Locate the cell with the specified text and output its (x, y) center coordinate. 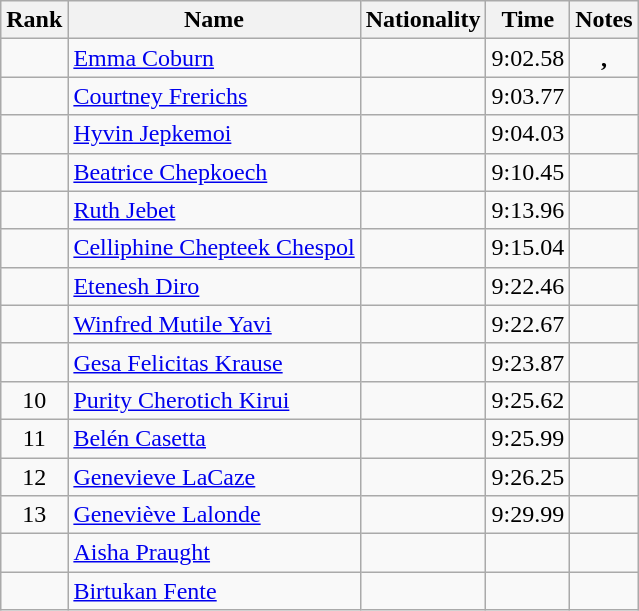
Aisha Praught (214, 553)
9:02.58 (528, 58)
Nationality (423, 20)
12 (34, 477)
9:23.87 (528, 362)
9:03.77 (528, 96)
Purity Cherotich Kirui (214, 400)
10 (34, 400)
Time (528, 20)
Beatrice Chepkoech (214, 172)
9:29.99 (528, 515)
9:26.25 (528, 477)
Birtukan Fente (214, 591)
Emma Coburn (214, 58)
Ruth Jebet (214, 210)
Etenesh Diro (214, 286)
Name (214, 20)
, (604, 58)
Winfred Mutile Yavi (214, 324)
Gesa Felicitas Krause (214, 362)
Geneviève Lalonde (214, 515)
9:25.99 (528, 438)
Notes (604, 20)
11 (34, 438)
13 (34, 515)
Hyvin Jepkemoi (214, 134)
Belén Casetta (214, 438)
Genevieve LaCaze (214, 477)
9:10.45 (528, 172)
9:25.62 (528, 400)
Celliphine Chepteek Chespol (214, 248)
Rank (34, 20)
Courtney Frerichs (214, 96)
9:13.96 (528, 210)
9:22.67 (528, 324)
9:04.03 (528, 134)
9:22.46 (528, 286)
9:15.04 (528, 248)
